Determine the (X, Y) coordinate at the center of the cell enclosing the given text.  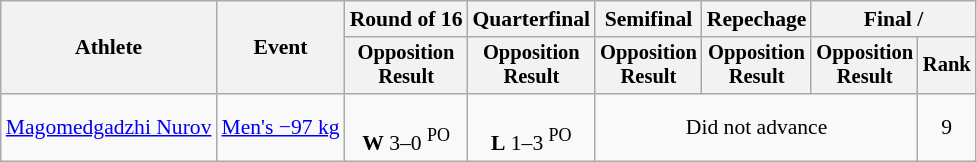
Repechage (757, 19)
Men's −97 kg (280, 128)
Rank (947, 66)
Semifinal (648, 19)
Magomedgadzhi Nurov (109, 128)
Athlete (109, 48)
L 1–3 PO (532, 128)
Did not advance (756, 128)
Quarterfinal (532, 19)
Event (280, 48)
Final / (893, 19)
W 3–0 PO (406, 128)
9 (947, 128)
Round of 16 (406, 19)
